Detect which cell encompasses the target text, then output its [x, y] center coordinate. 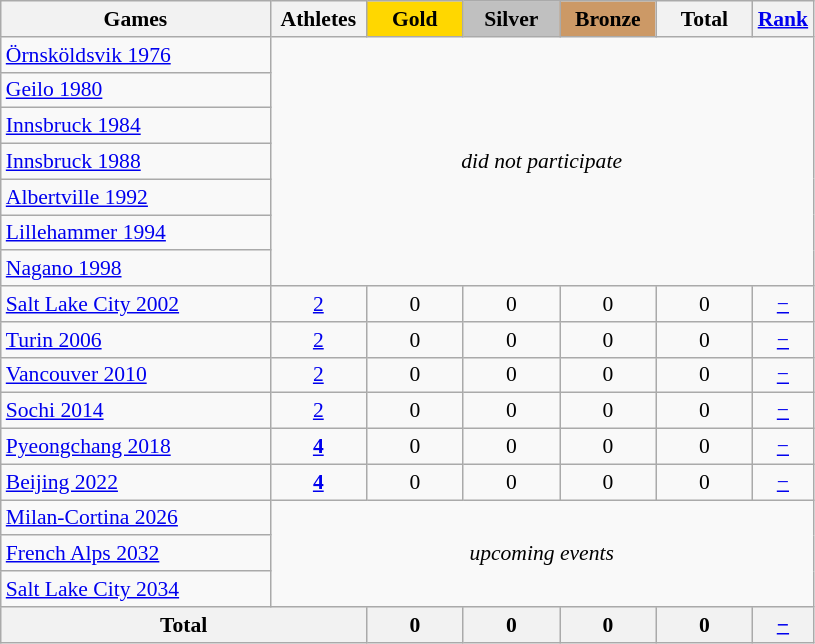
Milan-Cortina 2026 [136, 518]
did not participate [542, 162]
Silver [512, 19]
Nagano 1998 [136, 269]
Gold [416, 19]
Vancouver 2010 [136, 375]
French Alps 2032 [136, 554]
Innsbruck 1988 [136, 162]
Beijing 2022 [136, 482]
Salt Lake City 2002 [136, 304]
Sochi 2014 [136, 411]
Games [136, 19]
Innsbruck 1984 [136, 126]
Albertville 1992 [136, 197]
Rank [784, 19]
Turin 2006 [136, 340]
Örnsköldsvik 1976 [136, 55]
Lillehammer 1994 [136, 233]
Bronze [608, 19]
upcoming events [542, 554]
Geilo 1980 [136, 90]
Salt Lake City 2034 [136, 589]
Pyeongchang 2018 [136, 447]
Athletes [318, 19]
